Find where the given text appears and provide that cell's center as (X, Y) coordinate. 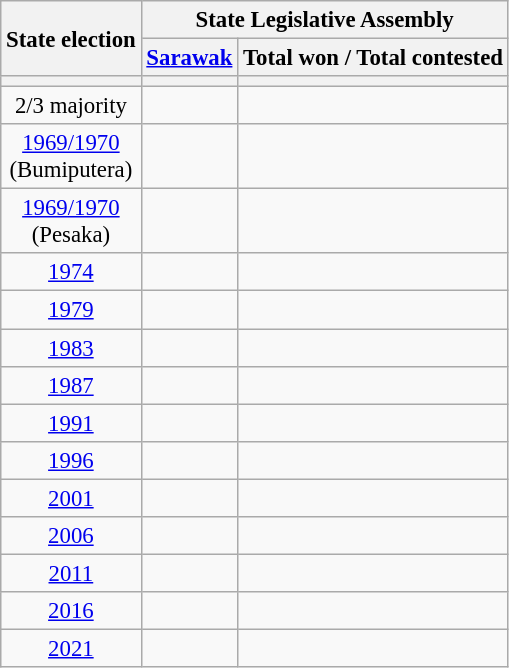
State election (71, 38)
1969/1970(Pesaka) (71, 222)
2011 (71, 573)
1983 (71, 348)
1987 (71, 385)
2021 (71, 648)
State Legislative Assembly (324, 20)
1996 (71, 460)
2001 (71, 498)
1969/1970(Bumiputera) (71, 156)
Total won / Total contested (374, 58)
2016 (71, 611)
1979 (71, 310)
Sarawak (190, 58)
2/3 majority (71, 106)
1991 (71, 423)
2006 (71, 536)
1974 (71, 273)
